Pinpoint the cell where the given text exists, returning its [X, Y] midpoint coordinate. 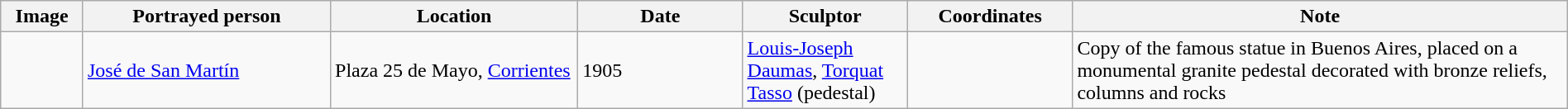
Location [455, 17]
1905 [660, 70]
Coordinates [989, 17]
Image [42, 17]
Portrayed person [207, 17]
Louis-Joseph Daumas, Torquat Tasso (pedestal) [825, 70]
Plaza 25 de Mayo, Corrientes [455, 70]
Sculptor [825, 17]
Date [660, 17]
Copy of the famous statue in Buenos Aires, placed on a monumental granite pedestal decorated with bronze reliefs, columns and rocks [1320, 70]
Note [1320, 17]
José de San Martín [207, 70]
